Determine the [x, y] coordinate at the center of the cell enclosing the given text.  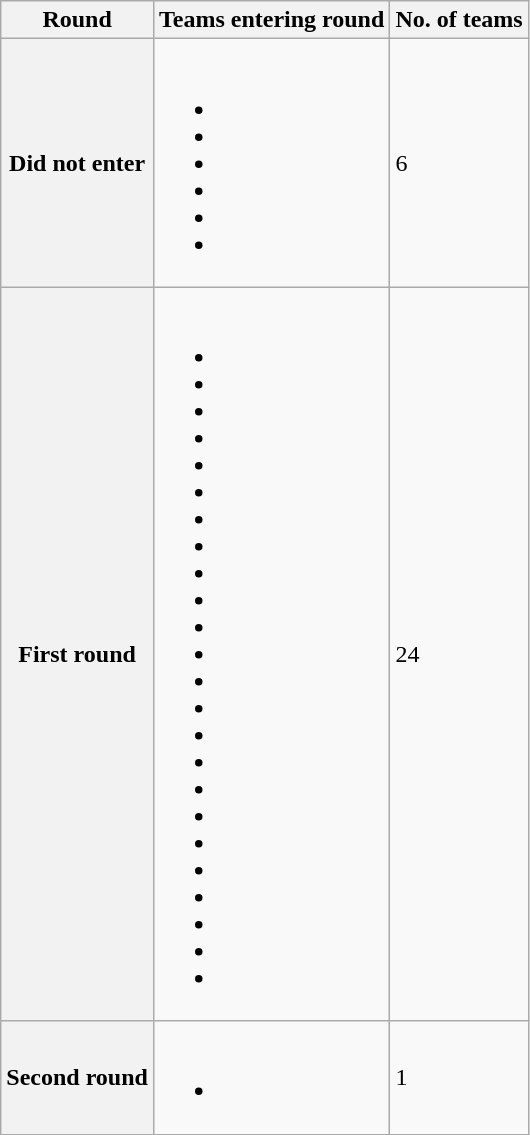
Round [78, 20]
First round [78, 654]
Teams entering round [271, 20]
Second round [78, 1078]
1 [459, 1078]
No. of teams [459, 20]
6 [459, 163]
Did not enter [78, 163]
24 [459, 654]
